Provide the (x, y) coordinate of the cell's center where the given text is located.  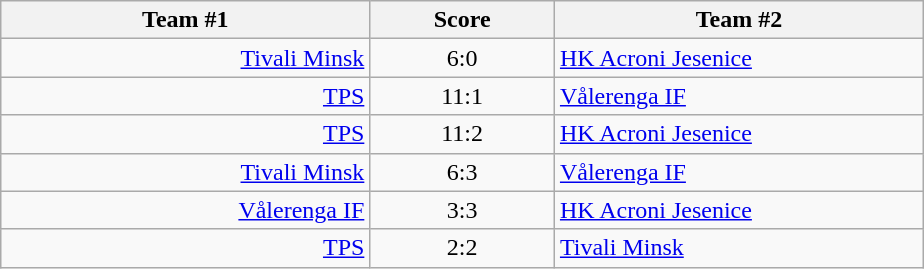
11:1 (462, 96)
2:2 (462, 248)
6:3 (462, 172)
3:3 (462, 210)
11:2 (462, 134)
Team #1 (186, 20)
Score (462, 20)
Team #2 (738, 20)
6:0 (462, 58)
